Identify which cell holds the provided text, then report its [X, Y] central coordinate. 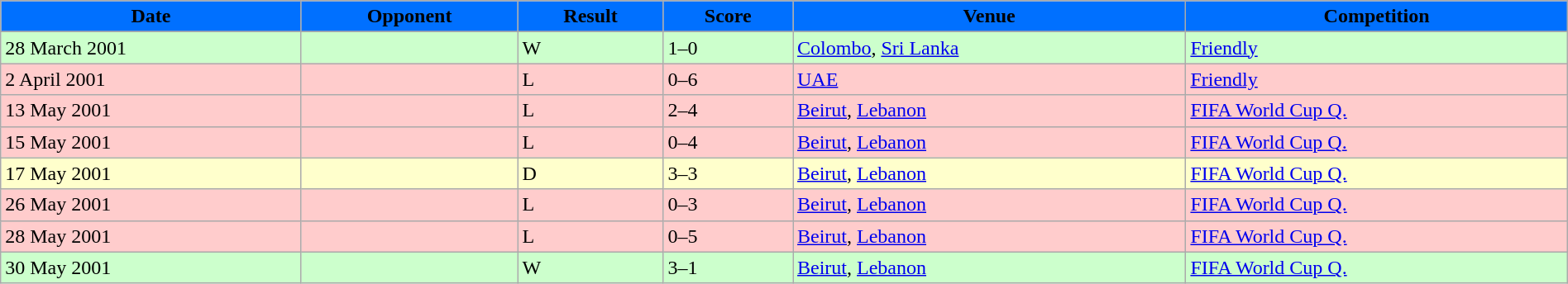
3–3 [728, 173]
0–3 [728, 205]
Competition [1376, 17]
3–1 [728, 267]
26 May 2001 [151, 205]
17 May 2001 [151, 173]
Venue [989, 17]
0–4 [728, 142]
D [590, 173]
28 May 2001 [151, 236]
2–4 [728, 111]
Colombo, Sri Lanka [989, 48]
Score [728, 17]
Result [590, 17]
1–0 [728, 48]
0–5 [728, 236]
30 May 2001 [151, 267]
0–6 [728, 79]
2 April 2001 [151, 79]
15 May 2001 [151, 142]
Date [151, 17]
Opponent [409, 17]
UAE [989, 79]
13 May 2001 [151, 111]
28 March 2001 [151, 48]
